Identify which cell holds the provided text, then report its (x, y) central coordinate. 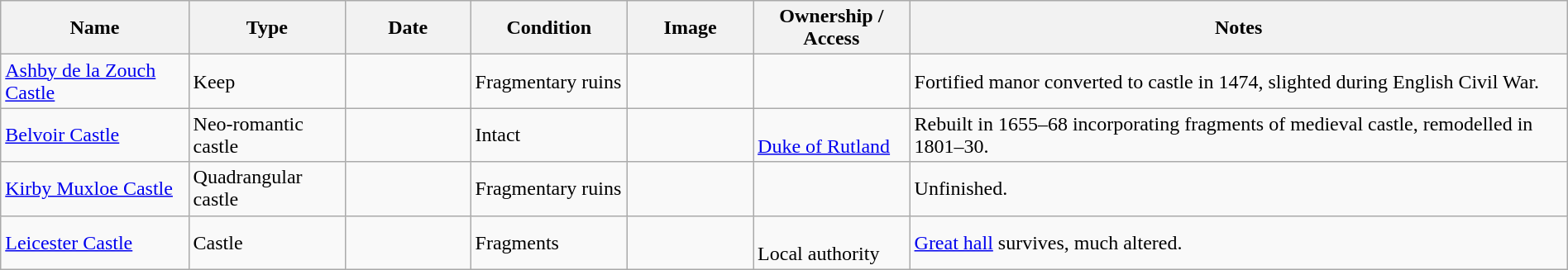
Quadrangular castle (266, 188)
Belvoir Castle (94, 135)
Fragments (549, 243)
Great hall survives, much altered. (1239, 243)
Intact (549, 135)
Ashby de la Zouch Castle (94, 81)
Castle (266, 243)
Neo-romantic castle (266, 135)
Notes (1239, 28)
Leicester Castle (94, 243)
Condition (549, 28)
Local authority (832, 243)
Type (266, 28)
Rebuilt in 1655–68 incorporating fragments of medieval castle, remodelled in 1801–30. (1239, 135)
Unfinished. (1239, 188)
Date (409, 28)
Ownership / Access (832, 28)
Name (94, 28)
Fortified manor converted to castle in 1474, slighted during English Civil War. (1239, 81)
Kirby Muxloe Castle (94, 188)
Keep (266, 81)
Image (691, 28)
Duke of Rutland (832, 135)
